Provide the (X, Y) coordinate of the cell's center where the given text is located.  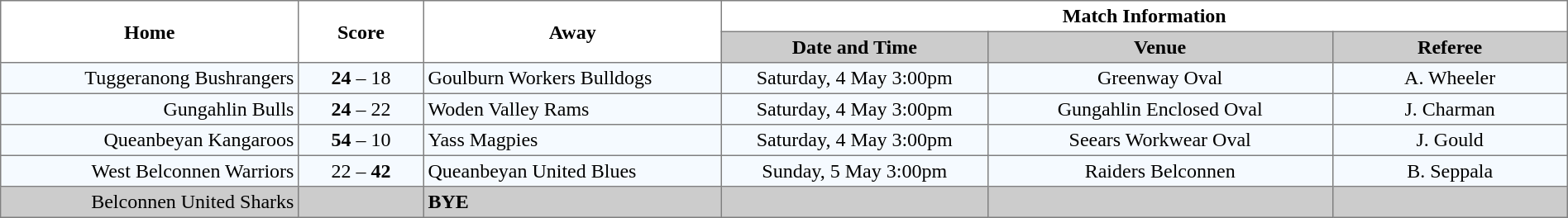
West Belconnen Warriors (150, 171)
Date and Time (854, 47)
Raiders Belconnen (1159, 171)
Away (572, 31)
Tuggeranong Bushrangers (150, 78)
Match Information (1145, 17)
Seears Workwear Oval (1159, 140)
Gungahlin Bulls (150, 109)
Belconnen United Sharks (150, 202)
Home (150, 31)
Goulburn Workers Bulldogs (572, 78)
Queanbeyan United Blues (572, 171)
22 – 42 (361, 171)
Woden Valley Rams (572, 109)
BYE (572, 202)
B. Seppala (1450, 171)
Venue (1159, 47)
Yass Magpies (572, 140)
24 – 22 (361, 109)
Greenway Oval (1159, 78)
J. Charman (1450, 109)
24 – 18 (361, 78)
Queanbeyan Kangaroos (150, 140)
Gungahlin Enclosed Oval (1159, 109)
Referee (1450, 47)
54 – 10 (361, 140)
A. Wheeler (1450, 78)
Sunday, 5 May 3:00pm (854, 171)
J. Gould (1450, 140)
Score (361, 31)
